Return [x, y] of the center of cell containing provided text 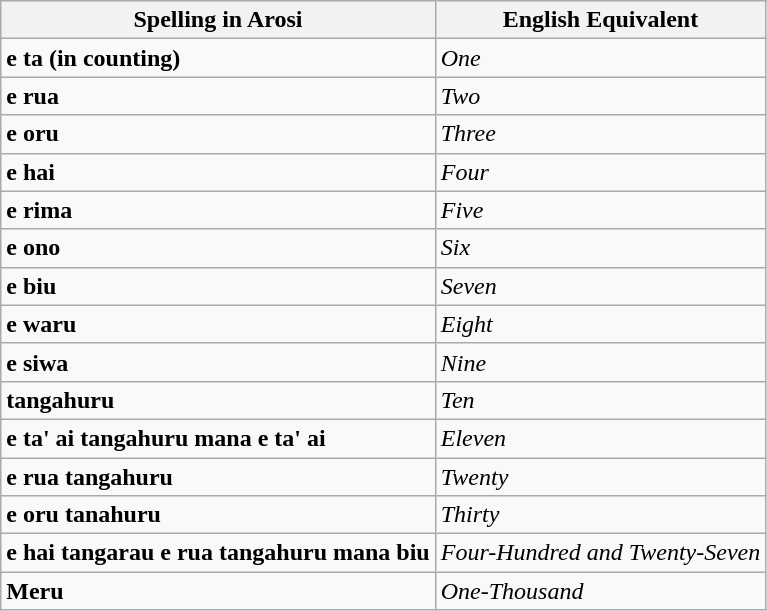
Spelling in Arosi [218, 20]
e ono [218, 248]
Nine [600, 362]
e hai [218, 172]
English Equivalent [600, 20]
Meru [218, 591]
tangahuru [218, 400]
e ta' ai tangahuru mana e ta' ai [218, 438]
Thirty [600, 515]
e rua tangahuru [218, 477]
Four [600, 172]
Three [600, 134]
Four-Hundred and Twenty-Seven [600, 553]
One [600, 58]
e siwa [218, 362]
Five [600, 210]
e rima [218, 210]
Ten [600, 400]
Twenty [600, 477]
Seven [600, 286]
e ta (in counting) [218, 58]
One-Thousand [600, 591]
Six [600, 248]
e hai tangarau e rua tangahuru mana biu [218, 553]
e oru tanahuru [218, 515]
e waru [218, 324]
e oru [218, 134]
Eleven [600, 438]
Eight [600, 324]
e rua [218, 96]
e biu [218, 286]
Two [600, 96]
